Scan for the cell matching the given text and deliver its (X, Y) coordinate at center. 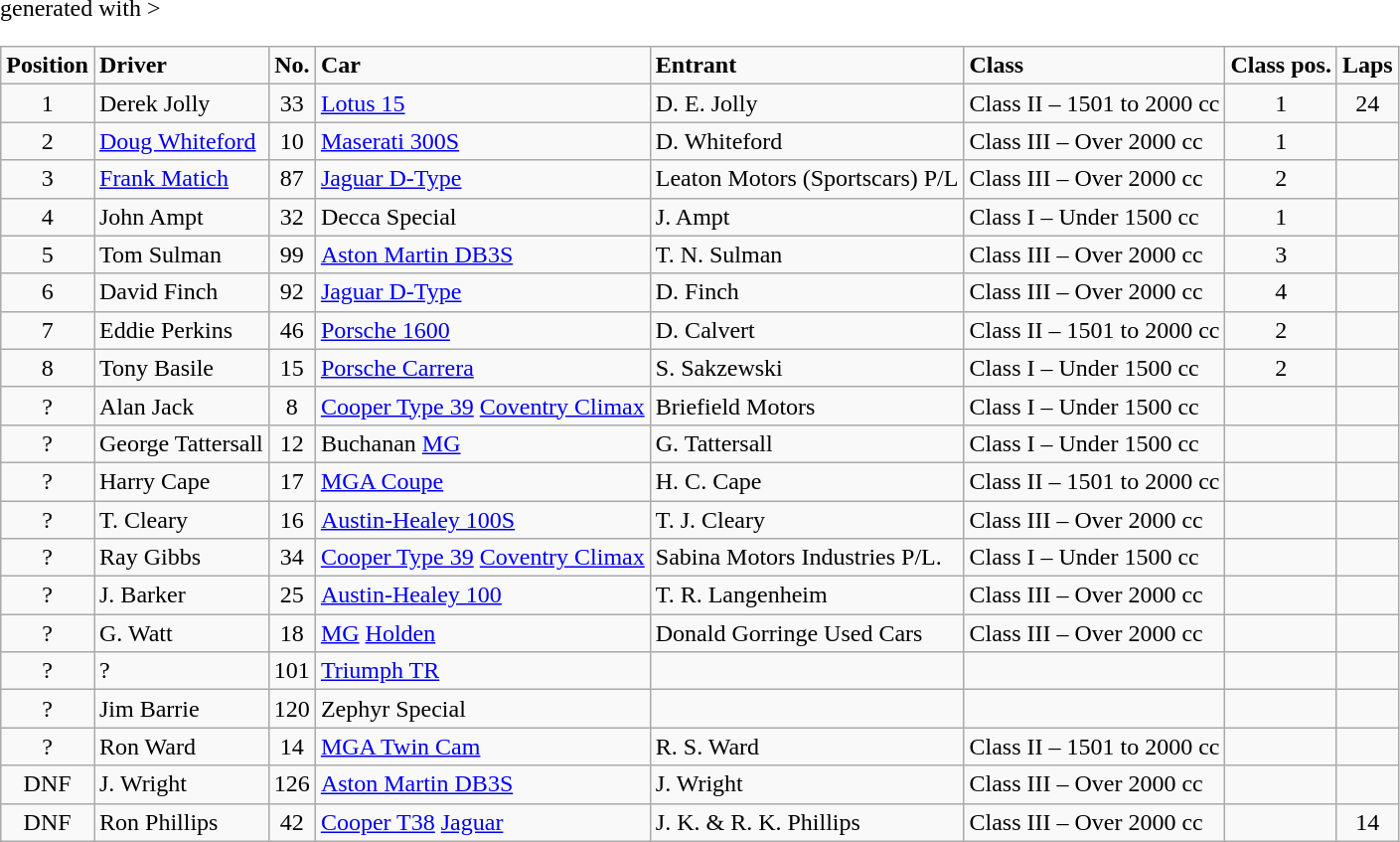
D. Finch (807, 292)
Buchanan MG (483, 443)
MG Holden (483, 633)
25 (292, 595)
John Ampt (181, 217)
R. S. Ward (807, 747)
D. Whiteford (807, 141)
Ray Gibbs (181, 558)
T. Cleary (181, 520)
99 (292, 254)
Eddie Perkins (181, 330)
33 (292, 103)
G. Tattersall (807, 443)
101 (292, 671)
126 (292, 784)
J. K. & R. K. Phillips (807, 822)
32 (292, 217)
Porsche 1600 (483, 330)
10 (292, 141)
D. Calvert (807, 330)
S. Sakzewski (807, 368)
Ron Ward (181, 747)
Briefield Motors (807, 406)
Laps (1367, 66)
George Tattersall (181, 443)
Decca Special (483, 217)
Austin-Healey 100 (483, 595)
Tony Basile (181, 368)
Frank Matich (181, 179)
Donald Gorringe Used Cars (807, 633)
Ron Phillips (181, 822)
46 (292, 330)
T. N. Sulman (807, 254)
5 (48, 254)
34 (292, 558)
87 (292, 179)
42 (292, 822)
Maserati 300S (483, 141)
Austin-Healey 100S (483, 520)
G. Watt (181, 633)
J. Ampt (807, 217)
Leaton Motors (Sportscars) P/L (807, 179)
Alan Jack (181, 406)
T. J. Cleary (807, 520)
David Finch (181, 292)
Class (1095, 66)
Porsche Carrera (483, 368)
Lotus 15 (483, 103)
15 (292, 368)
17 (292, 481)
7 (48, 330)
No. (292, 66)
Triumph TR (483, 671)
MGA Coupe (483, 481)
Driver (181, 66)
Doug Whiteford (181, 141)
Class pos. (1281, 66)
Tom Sulman (181, 254)
MGA Twin Cam (483, 747)
Entrant (807, 66)
18 (292, 633)
24 (1367, 103)
6 (48, 292)
J. Barker (181, 595)
Derek Jolly (181, 103)
92 (292, 292)
16 (292, 520)
H. C. Cape (807, 481)
120 (292, 709)
Zephyr Special (483, 709)
Position (48, 66)
D. E. Jolly (807, 103)
Sabina Motors Industries P/L. (807, 558)
Car (483, 66)
Jim Barrie (181, 709)
Cooper T38 Jaguar (483, 822)
Harry Cape (181, 481)
12 (292, 443)
T. R. Langenheim (807, 595)
